Identify which cell holds the provided text, then report its [x, y] central coordinate. 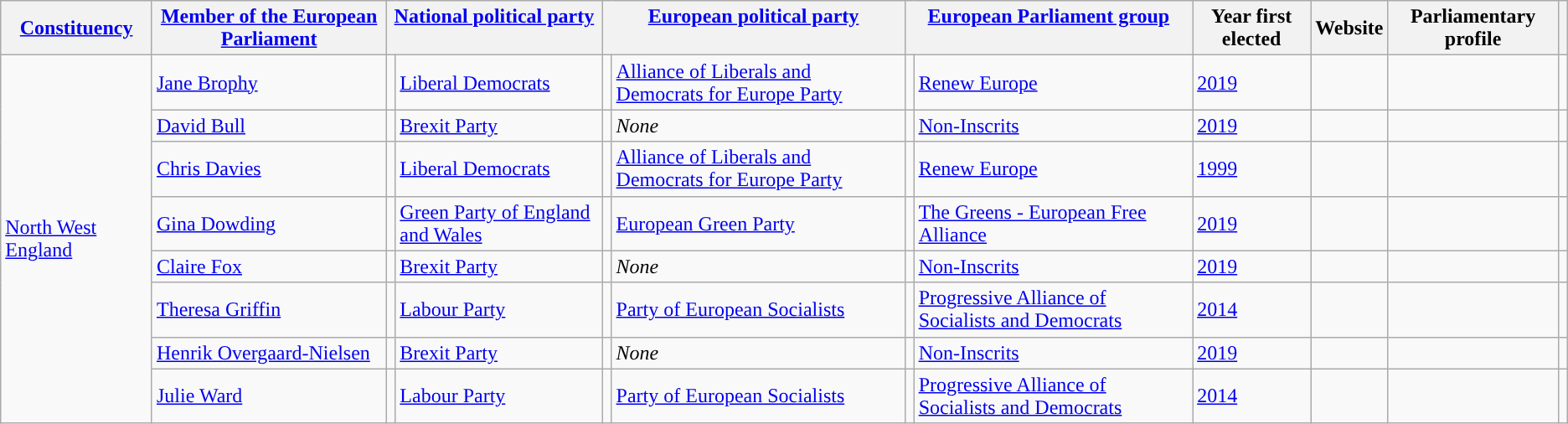
Website [1349, 28]
The Greens - European Free Alliance [1053, 223]
European political party [754, 28]
Green Party of England and Wales [499, 223]
Claire Fox [268, 266]
David Bull [268, 126]
Henrik Overgaard-Nielsen [268, 353]
Constituency [77, 28]
National political party [494, 28]
Gina Dowding [268, 223]
North West England [77, 240]
Member of the European Parliament [268, 28]
European Green Party [758, 223]
Parliamentary profile [1473, 28]
Julie Ward [268, 396]
Jane Brophy [268, 82]
Chris Davies [268, 169]
Theresa Griffin [268, 310]
European Parliament group [1049, 28]
Year first elected [1251, 28]
1999 [1251, 169]
